Return the (X, Y) coordinate for the center point of the cell that contains the specified text.  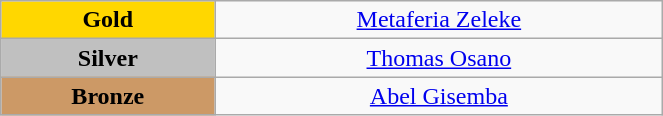
Thomas Osano (439, 58)
Bronze (108, 96)
Gold (108, 20)
Metaferia Zeleke (439, 20)
Silver (108, 58)
Abel Gisemba (439, 96)
